Search for the cell housing the specified text and yield its (X, Y) center coordinate. 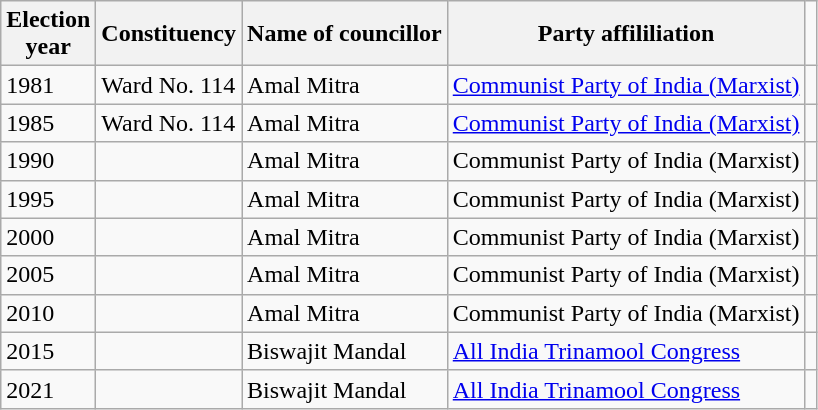
2005 (48, 275)
1990 (48, 161)
Name of councillor (345, 34)
2015 (48, 351)
1995 (48, 199)
Election year (48, 34)
2000 (48, 237)
1981 (48, 85)
1985 (48, 123)
Constituency (169, 34)
2021 (48, 389)
Party affililiation (626, 34)
2010 (48, 313)
